Pinpoint the cell where the given text exists, returning its [x, y] midpoint coordinate. 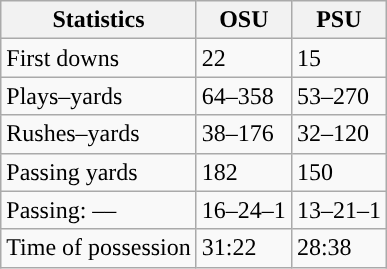
182 [244, 172]
15 [338, 58]
Passing yards [99, 172]
Time of possession [99, 248]
31:22 [244, 248]
OSU [244, 20]
22 [244, 58]
Statistics [99, 20]
32–120 [338, 134]
53–270 [338, 96]
Plays–yards [99, 96]
38–176 [244, 134]
First downs [99, 58]
13–21–1 [338, 210]
150 [338, 172]
64–358 [244, 96]
28:38 [338, 248]
PSU [338, 20]
16–24–1 [244, 210]
Passing: –– [99, 210]
Rushes–yards [99, 134]
